Scan for the cell matching the given text and deliver its [X, Y] coordinate at center. 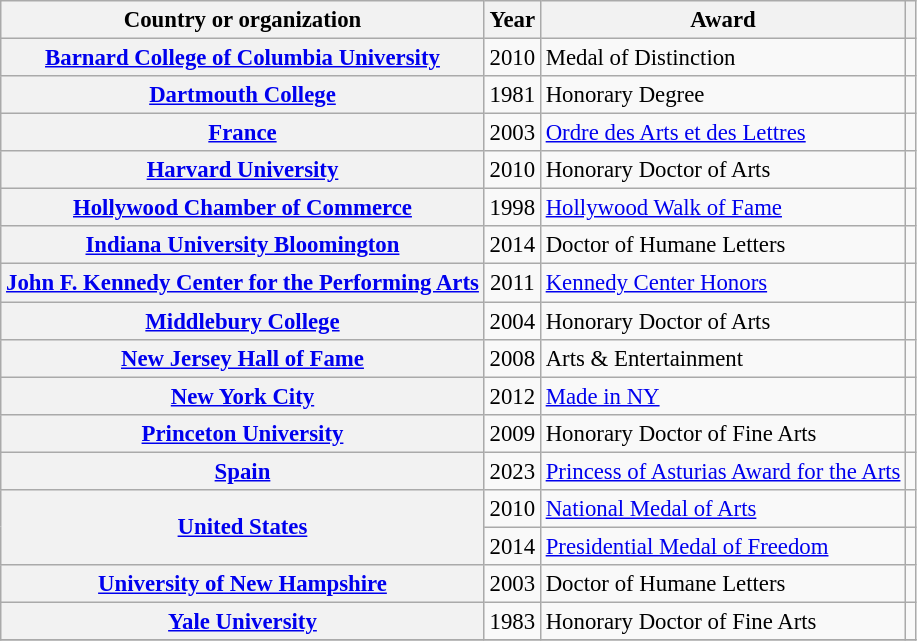
Princeton University [242, 433]
University of New Hampshire [242, 584]
Honorary Degree [722, 95]
Yale University [242, 621]
New Jersey Hall of Fame [242, 358]
France [242, 133]
1998 [512, 208]
Princess of Asturias Award for the Arts [722, 471]
1983 [512, 621]
2008 [512, 358]
2023 [512, 471]
Barnard College of Columbia University [242, 58]
Hollywood Walk of Fame [722, 208]
National Medal of Arts [722, 509]
Arts & Entertainment [722, 358]
2004 [512, 321]
Medal of Distinction [722, 58]
Ordre des Arts et des Lettres [722, 133]
Presidential Medal of Freedom [722, 546]
1981 [512, 95]
Hollywood Chamber of Commerce [242, 208]
2012 [512, 396]
United States [242, 528]
Year [512, 20]
Dartmouth College [242, 95]
Made in NY [722, 396]
Kennedy Center Honors [722, 283]
John F. Kennedy Center for the Performing Arts [242, 283]
2011 [512, 283]
2009 [512, 433]
Country or organization [242, 20]
Award [722, 20]
New York City [242, 396]
Spain [242, 471]
Indiana University Bloomington [242, 245]
Harvard University [242, 170]
Middlebury College [242, 321]
